Find where the given text appears and provide that cell's center as [x, y] coordinate. 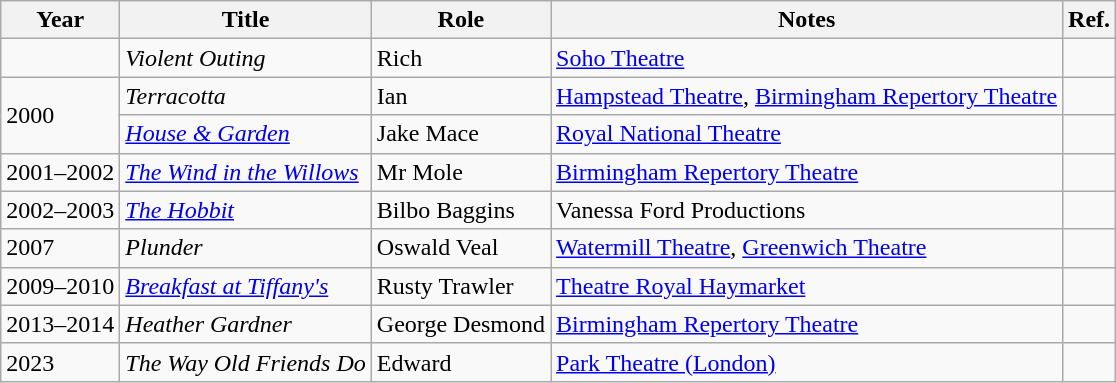
Rusty Trawler [460, 286]
Theatre Royal Haymarket [807, 286]
Ian [460, 96]
2000 [60, 115]
Hampstead Theatre, Birmingham Repertory Theatre [807, 96]
Notes [807, 20]
Mr Mole [460, 172]
House & Garden [246, 134]
2009–2010 [60, 286]
Ref. [1090, 20]
Edward [460, 362]
Violent Outing [246, 58]
Oswald Veal [460, 248]
Soho Theatre [807, 58]
2023 [60, 362]
The Hobbit [246, 210]
The Way Old Friends Do [246, 362]
Park Theatre (London) [807, 362]
2001–2002 [60, 172]
Plunder [246, 248]
George Desmond [460, 324]
The Wind in the Willows [246, 172]
Royal National Theatre [807, 134]
Heather Gardner [246, 324]
Rich [460, 58]
2002–2003 [60, 210]
Terracotta [246, 96]
Watermill Theatre, Greenwich Theatre [807, 248]
Year [60, 20]
Role [460, 20]
Jake Mace [460, 134]
2013–2014 [60, 324]
Breakfast at Tiffany's [246, 286]
Vanessa Ford Productions [807, 210]
Bilbo Baggins [460, 210]
2007 [60, 248]
Title [246, 20]
